Return the [X, Y] coordinate for the center point of the cell that contains the specified text.  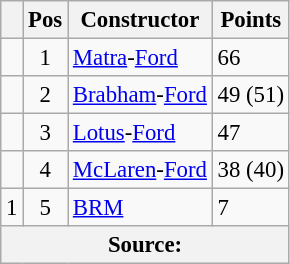
Lotus-Ford [140, 133]
McLaren-Ford [140, 170]
Source: [146, 245]
4 [46, 170]
Pos [46, 20]
Matra-Ford [140, 58]
Brabham-Ford [140, 95]
7 [250, 208]
66 [250, 58]
3 [46, 133]
47 [250, 133]
38 (40) [250, 170]
49 (51) [250, 95]
2 [46, 95]
BRM [140, 208]
5 [46, 208]
Points [250, 20]
Constructor [140, 20]
